Find where the given text appears and provide that cell's center as [X, Y] coordinate. 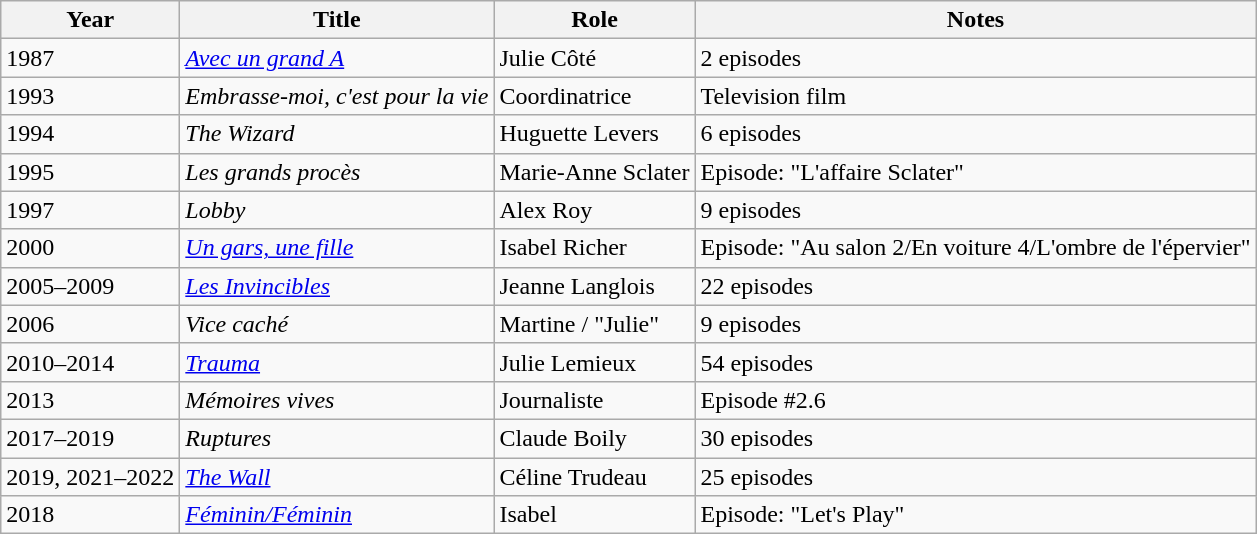
2017–2019 [90, 438]
1997 [90, 210]
Coordinatrice [594, 96]
2005–2009 [90, 286]
The Wall [337, 477]
2019, 2021–2022 [90, 477]
2006 [90, 324]
Journaliste [594, 400]
Marie-Anne Sclater [594, 172]
Martine / "Julie" [594, 324]
Céline Trudeau [594, 477]
1994 [90, 134]
2018 [90, 515]
1995 [90, 172]
Mémoires vives [337, 400]
Year [90, 20]
2010–2014 [90, 362]
6 episodes [976, 134]
Ruptures [337, 438]
1993 [90, 96]
22 episodes [976, 286]
Notes [976, 20]
Television film [976, 96]
2 episodes [976, 58]
Jeanne Langlois [594, 286]
Julie Côté [594, 58]
2013 [90, 400]
Episode: "L'affaire Sclater" [976, 172]
Episode: "Au salon 2/En voiture 4/L'ombre de l'épervier" [976, 248]
25 episodes [976, 477]
Claude Boily [594, 438]
Julie Lemieux [594, 362]
Episode #2.6 [976, 400]
Lobby [337, 210]
Vice caché [337, 324]
Les Invincibles [337, 286]
Isabel Richer [594, 248]
Avec un grand A [337, 58]
Un gars, une fille [337, 248]
Role [594, 20]
Isabel [594, 515]
The Wizard [337, 134]
Alex Roy [594, 210]
Huguette Levers [594, 134]
54 episodes [976, 362]
30 episodes [976, 438]
Embrasse-moi, c'est pour la vie [337, 96]
2000 [90, 248]
Féminin/Féminin [337, 515]
Trauma [337, 362]
Les grands procès [337, 172]
Title [337, 20]
1987 [90, 58]
Episode: "Let's Play" [976, 515]
